Return the (x, y) coordinate for the center point of the cell that contains the specified text.  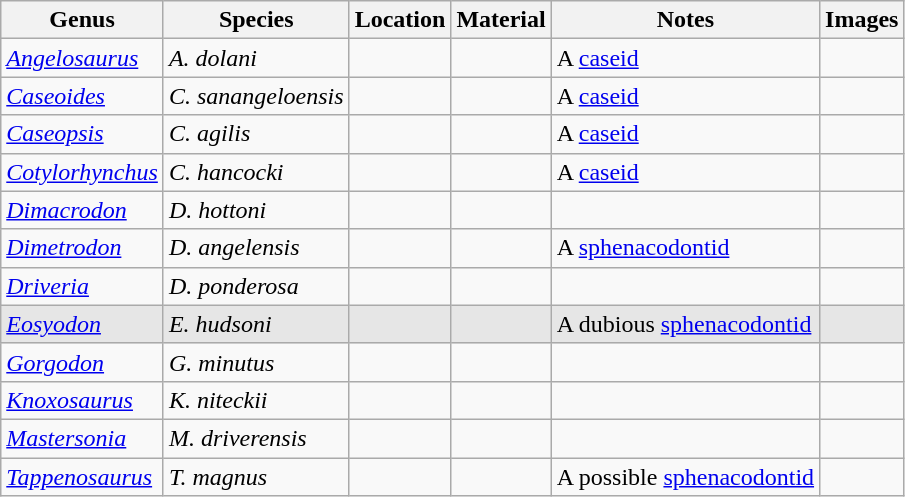
C. agilis (256, 134)
K. niteckii (256, 400)
Tappenosaurus (82, 477)
Images (862, 20)
Mastersonia (82, 438)
Gorgodon (82, 362)
D. ponderosa (256, 286)
Genus (82, 20)
D. angelensis (256, 248)
T. magnus (256, 477)
E. hudsoni (256, 324)
Caseoides (82, 96)
Driveria (82, 286)
Location (400, 20)
Caseopsis (82, 134)
C. sanangeloensis (256, 96)
M. driverensis (256, 438)
Species (256, 20)
C. hancocki (256, 172)
Dimetrodon (82, 248)
D. hottoni (256, 210)
Dimacrodon (82, 210)
Notes (685, 20)
Eosyodon (82, 324)
Cotylorhynchus (82, 172)
Material (501, 20)
A possible sphenacodontid (685, 477)
G. minutus (256, 362)
Knoxosaurus (82, 400)
Angelosaurus (82, 58)
A. dolani (256, 58)
A dubious sphenacodontid (685, 324)
A sphenacodontid (685, 248)
